For the text-containing cell, return its midpoint in (x, y) coordinate format. 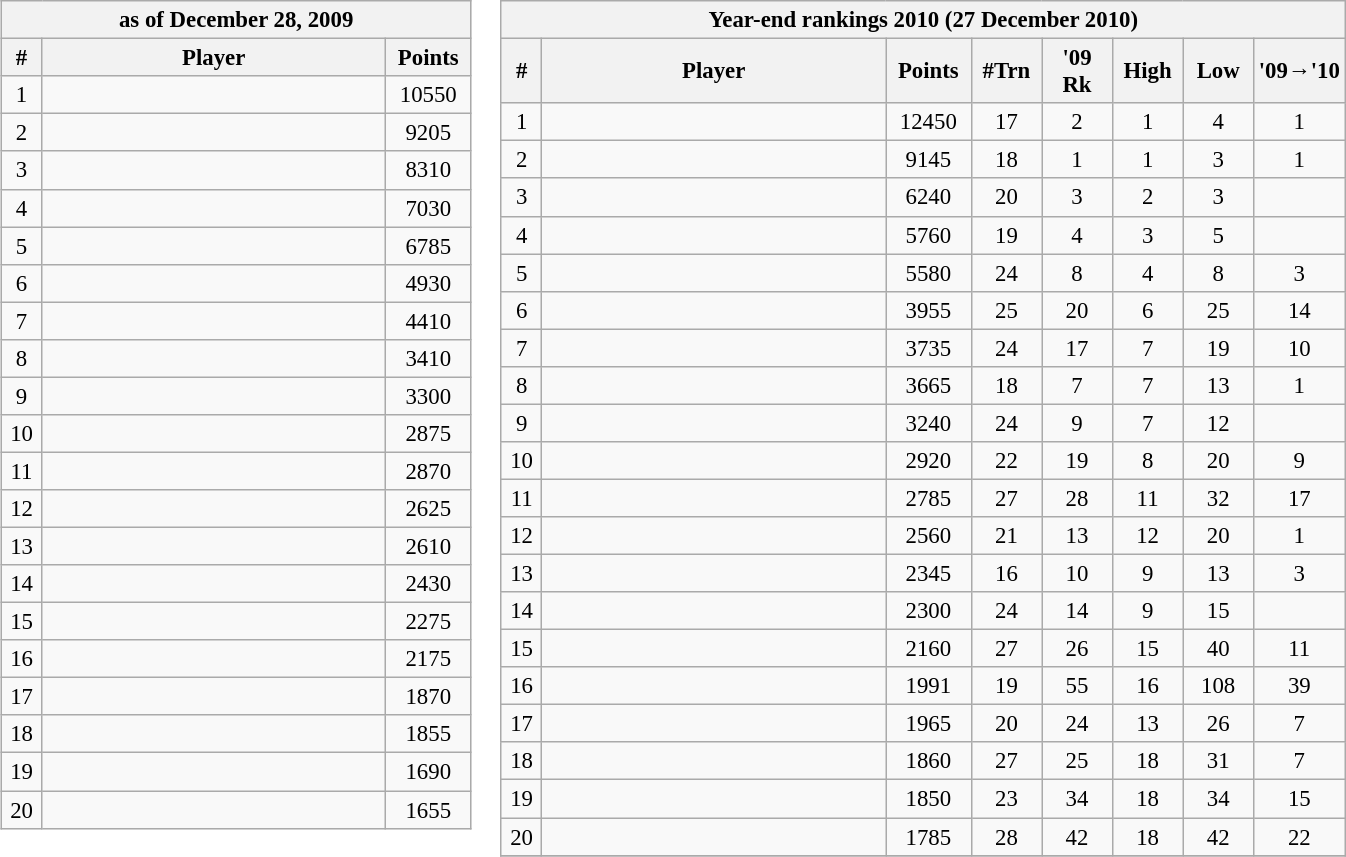
3300 (428, 396)
9145 (929, 160)
40 (1218, 649)
2175 (428, 659)
55 (1078, 686)
4410 (428, 321)
1860 (929, 761)
Year-end rankings 2010 (27 December 2010) (923, 20)
'09 Rk (1078, 72)
7030 (428, 208)
3955 (929, 310)
3240 (929, 423)
2275 (428, 622)
2870 (428, 471)
8310 (428, 170)
23 (1006, 799)
Low (1218, 72)
2785 (929, 498)
3735 (929, 348)
2625 (428, 509)
3410 (428, 358)
6785 (428, 246)
'09→'10 (1299, 72)
2345 (929, 573)
31 (1218, 761)
12450 (929, 122)
1855 (428, 734)
High (1148, 72)
#Trn (1006, 72)
21 (1006, 536)
4930 (428, 283)
1690 (428, 772)
2160 (929, 649)
2430 (428, 584)
1785 (929, 837)
5580 (929, 273)
2875 (428, 434)
5760 (929, 235)
39 (1299, 686)
32 (1218, 498)
2610 (428, 546)
1870 (428, 697)
1991 (929, 686)
2560 (929, 536)
3665 (929, 385)
1965 (929, 724)
108 (1218, 686)
10550 (428, 95)
1655 (428, 809)
2300 (929, 611)
1850 (929, 799)
as of December 28, 2009 (236, 20)
2920 (929, 461)
6240 (929, 197)
9205 (428, 133)
